Search for the cell housing the specified text and yield its (x, y) center coordinate. 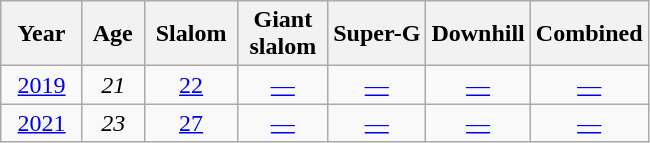
23 (113, 123)
Giant slalom (283, 34)
2021 (42, 123)
Combined (589, 34)
Year (42, 34)
27 (191, 123)
22 (191, 85)
Age (113, 34)
Slalom (191, 34)
2019 (42, 85)
Downhill (478, 34)
Super-G (377, 34)
21 (113, 85)
